Capture the cell that displays the provided text and extract its [x, y] central coordinate. 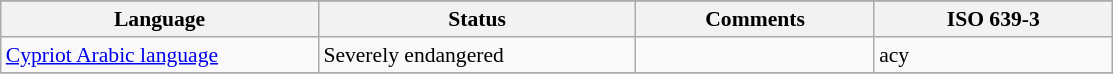
Status [477, 19]
ISO 639-3 [993, 19]
Language [160, 19]
acy [993, 55]
Comments [755, 19]
Cypriot Arabic language [160, 55]
Severely endangered [477, 55]
